Pinpoint the cell where the given text exists, returning its [x, y] midpoint coordinate. 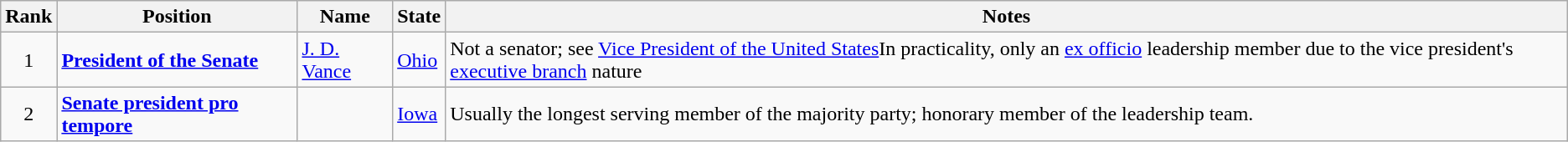
2 [28, 114]
Position [178, 17]
1 [28, 60]
State [419, 17]
President of the Senate [178, 60]
Name [345, 17]
Notes [1007, 17]
Senate president pro tempore [178, 114]
Iowa [419, 114]
Rank [28, 17]
Ohio [419, 60]
Usually the longest serving member of the majority party; honorary member of the leadership team. [1007, 114]
J. D. Vance [345, 60]
